Identify which cell holds the provided text, then report its (x, y) central coordinate. 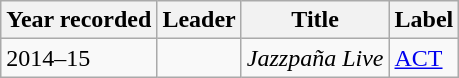
Jazzpaña Live (315, 58)
Title (315, 20)
2014–15 (79, 58)
Year recorded (79, 20)
Label (424, 20)
Leader (199, 20)
ACT (424, 58)
